Determine the [x, y] coordinate at the center of the cell enclosing the given text.  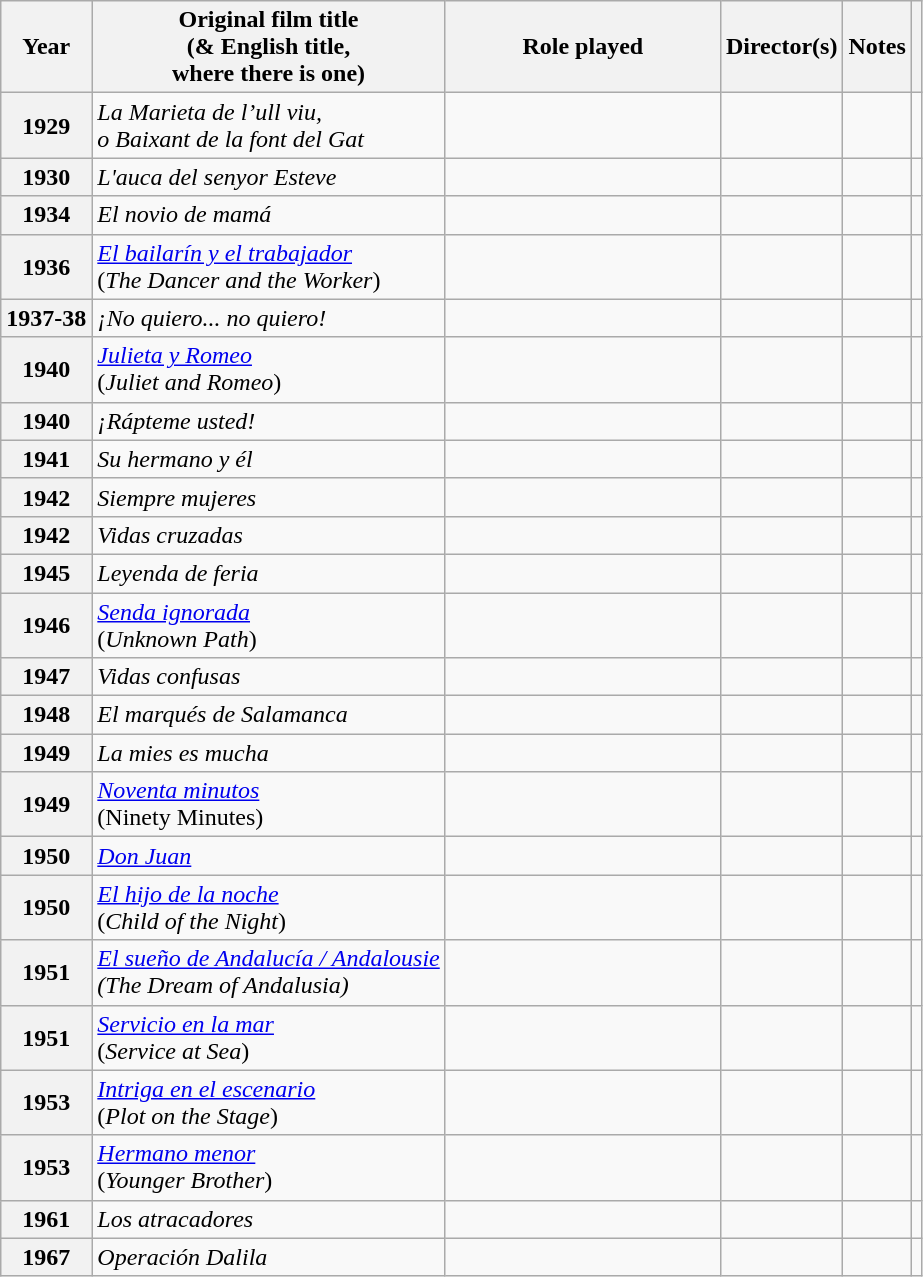
Servicio en la mar (Service at Sea) [268, 1038]
Noventa minutos (Ninety Minutes) [268, 804]
El novio de mamá [268, 215]
1936 [46, 266]
Vidas cruzadas [268, 535]
La Marieta de l’ull viu, o Baixant de la font del Gat [268, 126]
Hermano menor (Younger Brother) [268, 1168]
Julieta y Romeo (Juliet and Romeo) [268, 370]
Don Juan [268, 856]
L'auca del senyor Esteve [268, 177]
1967 [46, 1257]
El marqués de Salamanca [268, 715]
1946 [46, 624]
1934 [46, 215]
1941 [46, 459]
1961 [46, 1219]
El sueño de Andalucía / Andalousie (The Dream of Andalusia) [268, 972]
1930 [46, 177]
Los atracadores [268, 1219]
Siempre mujeres [268, 497]
1937-38 [46, 318]
Operación Dalila [268, 1257]
Year [46, 47]
Vidas confusas [268, 677]
Intriga en el escenario (Plot on the Stage) [268, 1102]
¡No quiero... no quiero! [268, 318]
La mies es mucha [268, 753]
¡Rápteme usted! [268, 421]
Original film title (& English title, where there is one) [268, 47]
Role played [582, 47]
1945 [46, 573]
1947 [46, 677]
1948 [46, 715]
Notes [877, 47]
El hijo de la noche (Child of the Night) [268, 908]
1929 [46, 126]
El bailarín y el trabajador (The Dancer and the Worker) [268, 266]
Senda ignorada (Unknown Path) [268, 624]
Su hermano y él [268, 459]
Director(s) [782, 47]
Leyenda de feria [268, 573]
